Identify which cell holds the provided text, then report its [X, Y] central coordinate. 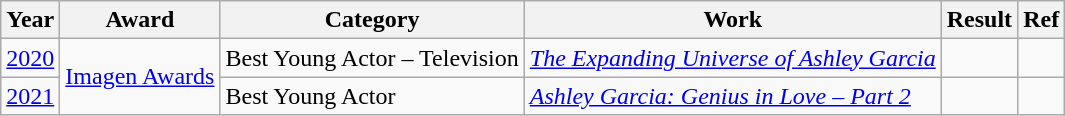
Result [979, 20]
Category [372, 20]
Imagen Awards [140, 77]
Best Young Actor – Television [372, 58]
2020 [30, 58]
Year [30, 20]
Ref [1042, 20]
Best Young Actor [372, 96]
2021 [30, 96]
Award [140, 20]
Ashley Garcia: Genius in Love – Part 2 [732, 96]
The Expanding Universe of Ashley Garcia [732, 58]
Work [732, 20]
